Return [X, Y] of the center of cell containing provided text 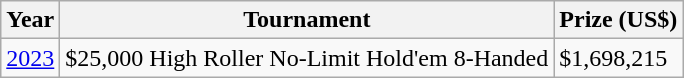
Tournament [307, 20]
Year [30, 20]
Prize (US$) [618, 20]
$25,000 High Roller No-Limit Hold'em 8-Handed [307, 58]
$1,698,215 [618, 58]
2023 [30, 58]
